Determine the (x, y) coordinate at the center of the cell enclosing the given text.  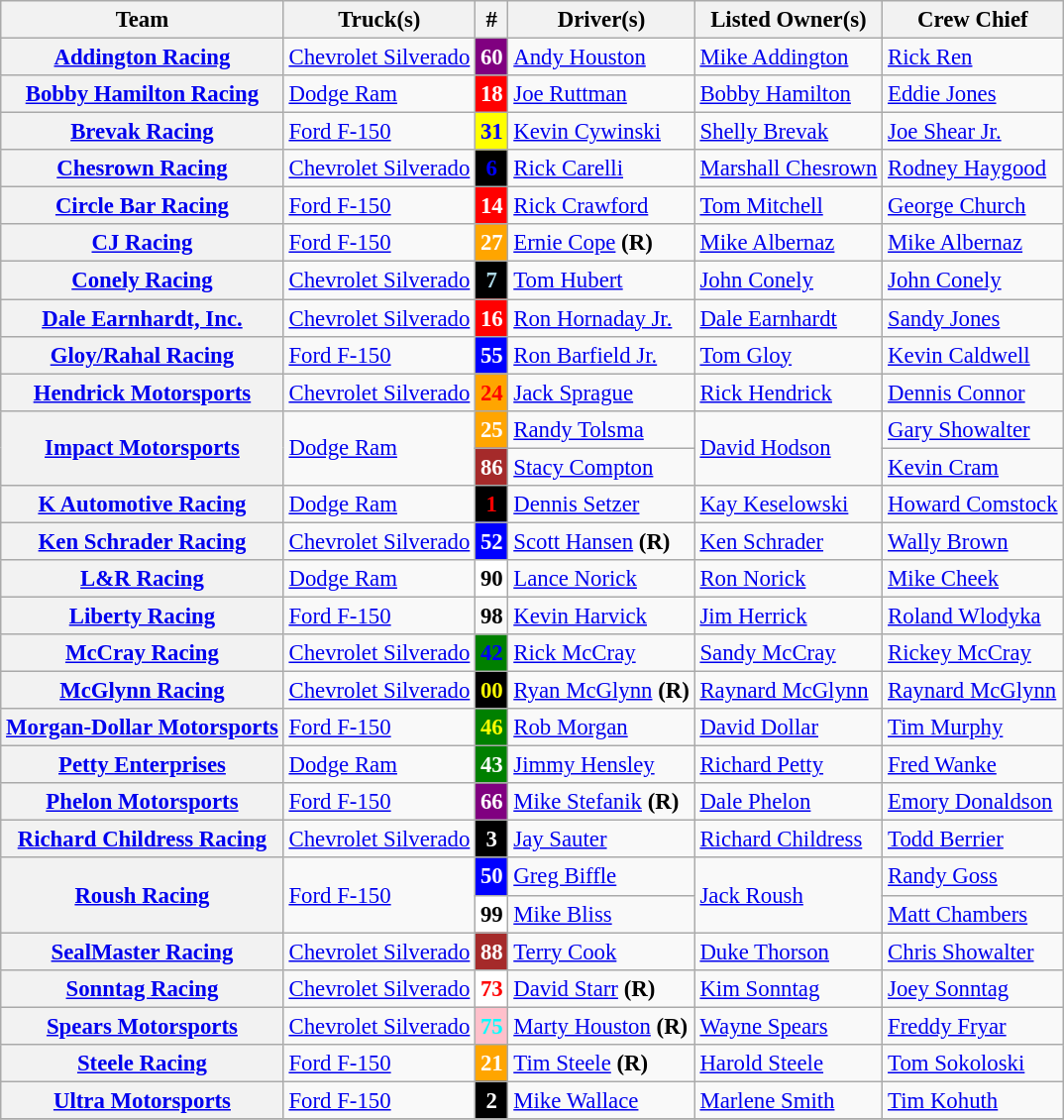
27 (491, 243)
Team (143, 20)
Bobby Hamilton (789, 94)
Brevak Racing (143, 132)
Ron Norick (789, 579)
Todd Berrier (973, 840)
Listed Owner(s) (789, 20)
Emory Donaldson (973, 802)
Dale Phelon (789, 802)
Dennis Setzer (601, 504)
14 (491, 206)
2 (491, 1100)
Scott Hansen (R) (601, 541)
McCray Racing (143, 653)
Ernie Cope (R) (601, 243)
75 (491, 1026)
Rick McCray (601, 653)
24 (491, 392)
Dale Earnhardt, Inc. (143, 318)
David Starr (R) (601, 988)
Bobby Hamilton Racing (143, 94)
Morgan-Dollar Motorsports (143, 728)
42 (491, 653)
52 (491, 541)
Ken Schrader Racing (143, 541)
Roland Wlodyka (973, 616)
Tim Kohuth (973, 1100)
Phelon Motorsports (143, 802)
Petty Enterprises (143, 765)
Freddy Fryar (973, 1026)
Dennis Connor (973, 392)
Rick Carelli (601, 168)
Tom Hubert (601, 280)
86 (491, 467)
Mike Bliss (601, 914)
43 (491, 765)
Tim Murphy (973, 728)
Truck(s) (378, 20)
Ron Hornaday Jr. (601, 318)
Chesrown Racing (143, 168)
# (491, 20)
Conely Racing (143, 280)
David Dollar (789, 728)
Tim Steele (R) (601, 1064)
Mike Stefanik (R) (601, 802)
Steele Racing (143, 1064)
Marshall Chesrown (789, 168)
Jimmy Hensley (601, 765)
Kevin Cram (973, 467)
Greg Biffle (601, 877)
Kevin Harvick (601, 616)
6 (491, 168)
Ultra Motorsports (143, 1100)
Joe Shear Jr. (973, 132)
90 (491, 579)
Marty Houston (R) (601, 1026)
25 (491, 429)
50 (491, 877)
Mike Wallace (601, 1100)
Rodney Haygood (973, 168)
Circle Bar Racing (143, 206)
18 (491, 94)
Liberty Racing (143, 616)
Marlene Smith (789, 1100)
K Automotive Racing (143, 504)
Dale Earnhardt (789, 318)
Joey Sonntag (973, 988)
88 (491, 952)
Hendrick Motorsports (143, 392)
Shelly Brevak (789, 132)
Randy Tolsma (601, 429)
Harold Steele (789, 1064)
00 (491, 691)
Mike Cheek (973, 579)
Rick Crawford (601, 206)
Richard Childress (789, 840)
Rob Morgan (601, 728)
Ryan McGlynn (R) (601, 691)
98 (491, 616)
Joe Ruttman (601, 94)
Randy Goss (973, 877)
Mike Addington (789, 57)
Tom Gloy (789, 355)
Jack Roush (789, 896)
Kay Keselowski (789, 504)
Wayne Spears (789, 1026)
Richard Petty (789, 765)
7 (491, 280)
99 (491, 914)
Rick Hendrick (789, 392)
Wally Brown (973, 541)
Kevin Caldwell (973, 355)
David Hodson (789, 448)
Rick Ren (973, 57)
21 (491, 1064)
CJ Racing (143, 243)
Matt Chambers (973, 914)
Gloy/Rahal Racing (143, 355)
Kevin Cywinski (601, 132)
73 (491, 988)
Howard Comstock (973, 504)
Lance Norick (601, 579)
55 (491, 355)
Rickey McCray (973, 653)
Richard Childress Racing (143, 840)
McGlynn Racing (143, 691)
Sandy Jones (973, 318)
Driver(s) (601, 20)
16 (491, 318)
Chris Showalter (973, 952)
Jim Herrick (789, 616)
3 (491, 840)
Fred Wanke (973, 765)
Jay Sauter (601, 840)
Terry Cook (601, 952)
Impact Motorsports (143, 448)
Jack Sprague (601, 392)
Ken Schrader (789, 541)
Andy Houston (601, 57)
Addington Racing (143, 57)
Crew Chief (973, 20)
Sandy McCray (789, 653)
46 (491, 728)
Gary Showalter (973, 429)
L&R Racing (143, 579)
Kim Sonntag (789, 988)
Ron Barfield Jr. (601, 355)
Tom Sokoloski (973, 1064)
Roush Racing (143, 896)
SealMaster Racing (143, 952)
Spears Motorsports (143, 1026)
31 (491, 132)
Duke Thorson (789, 952)
60 (491, 57)
Tom Mitchell (789, 206)
Sonntag Racing (143, 988)
George Church (973, 206)
Eddie Jones (973, 94)
Stacy Compton (601, 467)
1 (491, 504)
66 (491, 802)
